Identify which cell holds the provided text, then report its [X, Y] central coordinate. 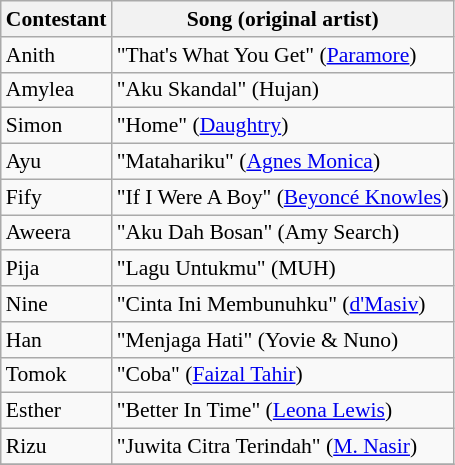
"Coba" (Faizal Tahir) [283, 375]
Anith [56, 55]
"Better In Time" (Leona Lewis) [283, 411]
Ayu [56, 162]
Han [56, 340]
Tomok [56, 375]
"That's What You Get" (Paramore) [283, 55]
"Lagu Untukmu" (MUH) [283, 269]
"Cinta Ini Membunuhku" (d'Masiv) [283, 304]
"Matahariku" (Agnes Monica) [283, 162]
"Juwita Citra Terindah" (M. Nasir) [283, 447]
Song (original artist) [283, 19]
"Menjaga Hati" (Yovie & Nuno) [283, 340]
"Aku Dah Bosan" (Amy Search) [283, 233]
Contestant [56, 19]
Rizu [56, 447]
Fify [56, 197]
Esther [56, 411]
Amylea [56, 90]
Pija [56, 269]
"If I Were A Boy" (Beyoncé Knowles) [283, 197]
Nine [56, 304]
"Aku Skandal" (Hujan) [283, 90]
Simon [56, 126]
Aweera [56, 233]
"Home" (Daughtry) [283, 126]
